Provide the [x, y] coordinate of the cell's center where the given text is located.  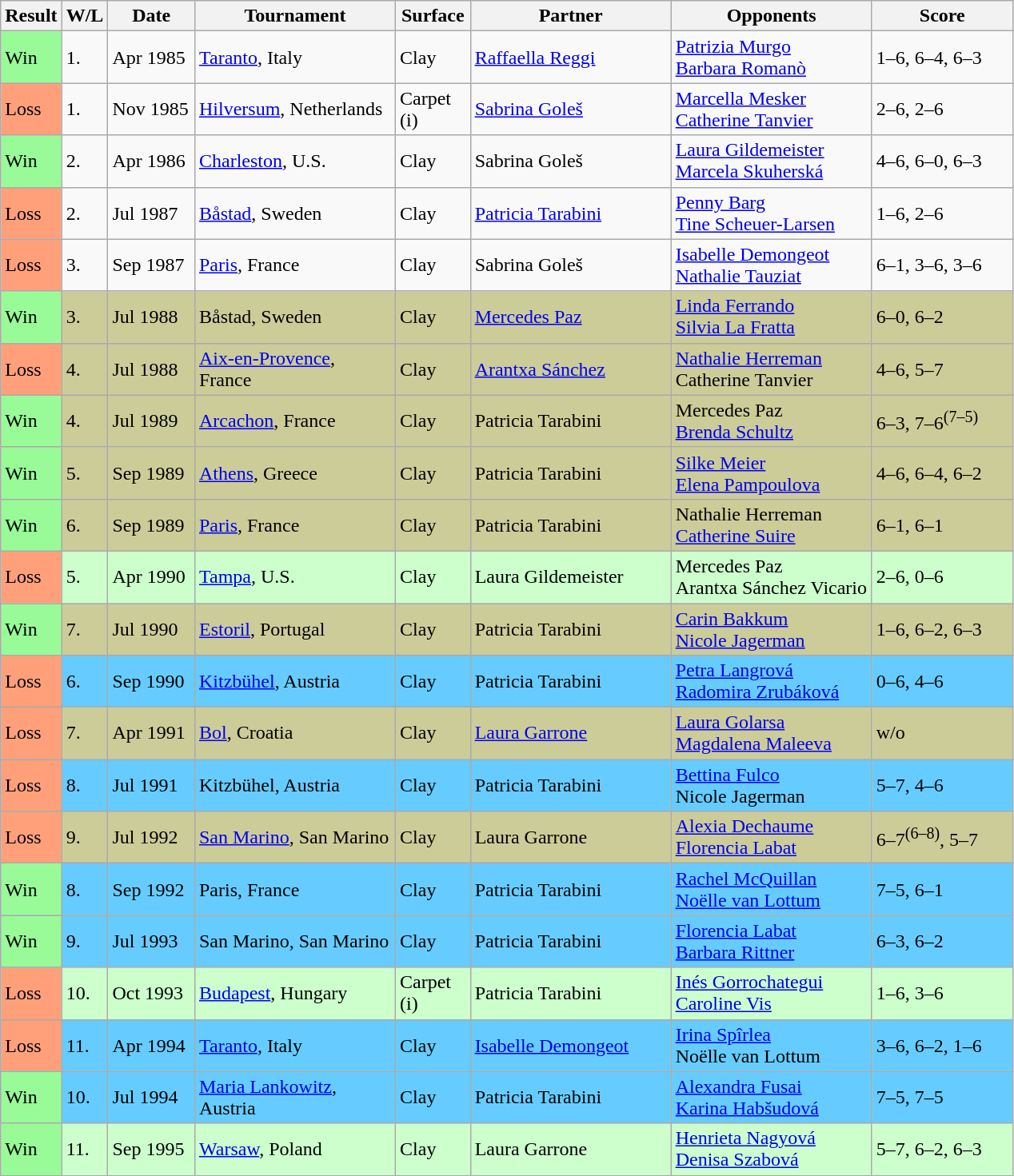
2–6, 2–6 [942, 109]
Bettina Fulco Nicole Jagerman [771, 785]
Opponents [771, 16]
5–7, 4–6 [942, 785]
Aix-en-Provence, France [294, 369]
Apr 1986 [152, 161]
Laura Golarsa Magdalena Maleeva [771, 734]
Tampa, U.S. [294, 577]
Alexandra Fusai Karina Habšudová [771, 1097]
2–6, 0–6 [942, 577]
Inés Gorrochategui Caroline Vis [771, 993]
Irina Spîrlea Noëlle van Lottum [771, 1046]
6–3, 7–6(7–5) [942, 421]
Raffaella Reggi [571, 58]
4–6, 5–7 [942, 369]
Mercedes Paz [571, 317]
Budapest, Hungary [294, 993]
Charleston, U.S. [294, 161]
Jul 1989 [152, 421]
Jul 1993 [152, 942]
Sep 1995 [152, 1150]
7–5, 6–1 [942, 889]
6–1, 6–1 [942, 524]
Result [31, 16]
Mercedes Paz Arantxa Sánchez Vicario [771, 577]
Athens, Greece [294, 473]
Jul 1991 [152, 785]
Linda Ferrando Silvia La Fratta [771, 317]
W/L [85, 16]
3–6, 6–2, 1–6 [942, 1046]
Estoril, Portugal [294, 628]
Sep 1990 [152, 681]
6–1, 3–6, 3–6 [942, 265]
Oct 1993 [152, 993]
Isabelle Demongeot [571, 1046]
Sep 1992 [152, 889]
1–6, 6–2, 6–3 [942, 628]
w/o [942, 734]
Partner [571, 16]
Jul 1990 [152, 628]
Hilversum, Netherlands [294, 109]
Date [152, 16]
6–7(6–8), 5–7 [942, 838]
Silke Meier Elena Pampoulova [771, 473]
Arcachon, France [294, 421]
Penny Barg Tine Scheuer-Larsen [771, 213]
0–6, 4–6 [942, 681]
Rachel McQuillan Noëlle van Lottum [771, 889]
Jul 1992 [152, 838]
Laura Gildemeister Marcela Skuherská [771, 161]
Laura Gildemeister [571, 577]
Florencia Labat Barbara Rittner [771, 942]
1–6, 3–6 [942, 993]
Petra Langrová Radomira Zrubáková [771, 681]
1–6, 6–4, 6–3 [942, 58]
Tournament [294, 16]
Patrizia Murgo Barbara Romanò [771, 58]
Warsaw, Poland [294, 1150]
6–0, 6–2 [942, 317]
Maria Lankowitz, Austria [294, 1097]
Nov 1985 [152, 109]
Jul 1994 [152, 1097]
Apr 1991 [152, 734]
4–6, 6–0, 6–3 [942, 161]
Jul 1987 [152, 213]
Arantxa Sánchez [571, 369]
Marcella Mesker Catherine Tanvier [771, 109]
1–6, 2–6 [942, 213]
6–3, 6–2 [942, 942]
Score [942, 16]
Apr 1994 [152, 1046]
Alexia Dechaume Florencia Labat [771, 838]
Nathalie Herreman Catherine Suire [771, 524]
Carin Bakkum Nicole Jagerman [771, 628]
Mercedes Paz Brenda Schultz [771, 421]
Apr 1985 [152, 58]
Sep 1987 [152, 265]
Isabelle Demongeot Nathalie Tauziat [771, 265]
4–6, 6–4, 6–2 [942, 473]
Bol, Croatia [294, 734]
Nathalie Herreman Catherine Tanvier [771, 369]
Henrieta Nagyová Denisa Szabová [771, 1150]
7–5, 7–5 [942, 1097]
5–7, 6–2, 6–3 [942, 1150]
Apr 1990 [152, 577]
Surface [433, 16]
